From the cell containing the given text, extract its center point as (X, Y) coordinate. 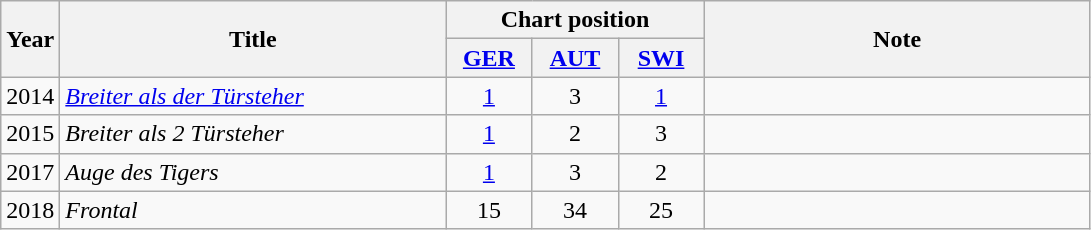
15 (489, 210)
2015 (30, 134)
25 (661, 210)
2014 (30, 96)
Title (253, 39)
Chart position (575, 20)
AUT (575, 58)
2017 (30, 172)
Year (30, 39)
Breiter als 2 Türsteher (253, 134)
SWI (661, 58)
GER (489, 58)
Auge des Tigers (253, 172)
Frontal (253, 210)
34 (575, 210)
Note (897, 39)
2018 (30, 210)
Breiter als der Türsteher (253, 96)
